For the text-containing cell, return its midpoint in [X, Y] coordinate format. 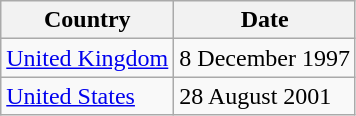
8 December 1997 [265, 58]
Date [265, 20]
Country [88, 20]
United Kingdom [88, 58]
United States [88, 96]
28 August 2001 [265, 96]
